Pinpoint the cell where the given text exists, returning its [x, y] midpoint coordinate. 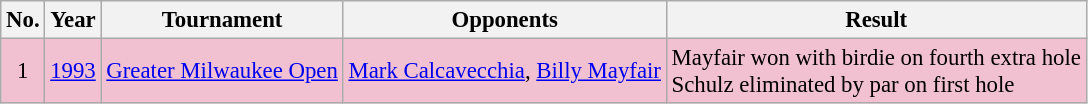
Year [73, 20]
Result [876, 20]
1 [23, 72]
Tournament [222, 20]
Opponents [504, 20]
Greater Milwaukee Open [222, 72]
No. [23, 20]
1993 [73, 72]
Mayfair won with birdie on fourth extra holeSchulz eliminated by par on first hole [876, 72]
Mark Calcavecchia, Billy Mayfair [504, 72]
